Capture the cell that displays the provided text and extract its [X, Y] central coordinate. 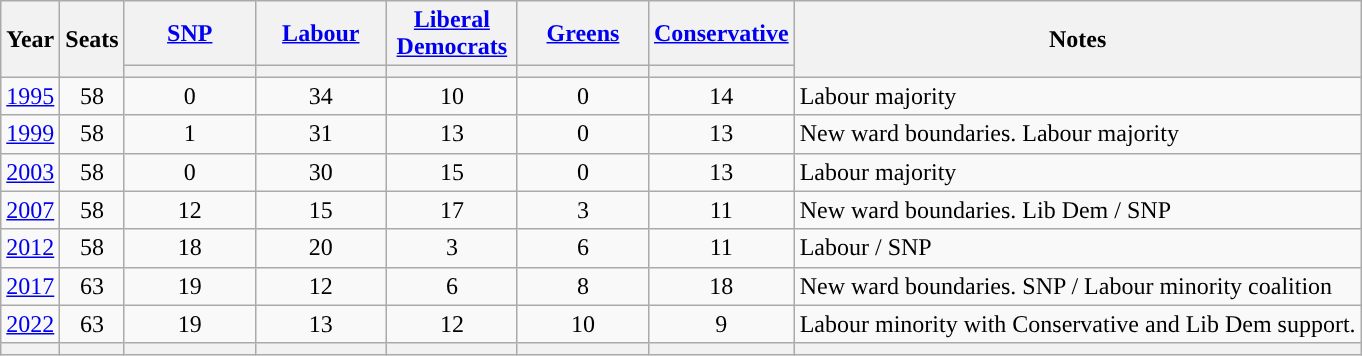
30 [320, 172]
31 [320, 134]
Greens [582, 34]
Seats [92, 39]
17 [452, 210]
Year [30, 39]
New ward boundaries. Lib Dem / SNP [1078, 210]
2007 [30, 210]
Labour / SNP [1078, 248]
New ward boundaries. Labour majority [1078, 134]
Labour minority with Conservative and Lib Dem support. [1078, 324]
8 [582, 286]
Notes [1078, 39]
34 [320, 96]
2017 [30, 286]
1 [190, 134]
New ward boundaries. SNP / Labour minority coalition [1078, 286]
20 [320, 248]
2003 [30, 172]
Liberal Democrats [452, 34]
1995 [30, 96]
Conservative [721, 34]
Labour [320, 34]
1999 [30, 134]
2022 [30, 324]
14 [721, 96]
2012 [30, 248]
SNP [190, 34]
9 [721, 324]
